Find where the given text appears and provide that cell's center as [X, Y] coordinate. 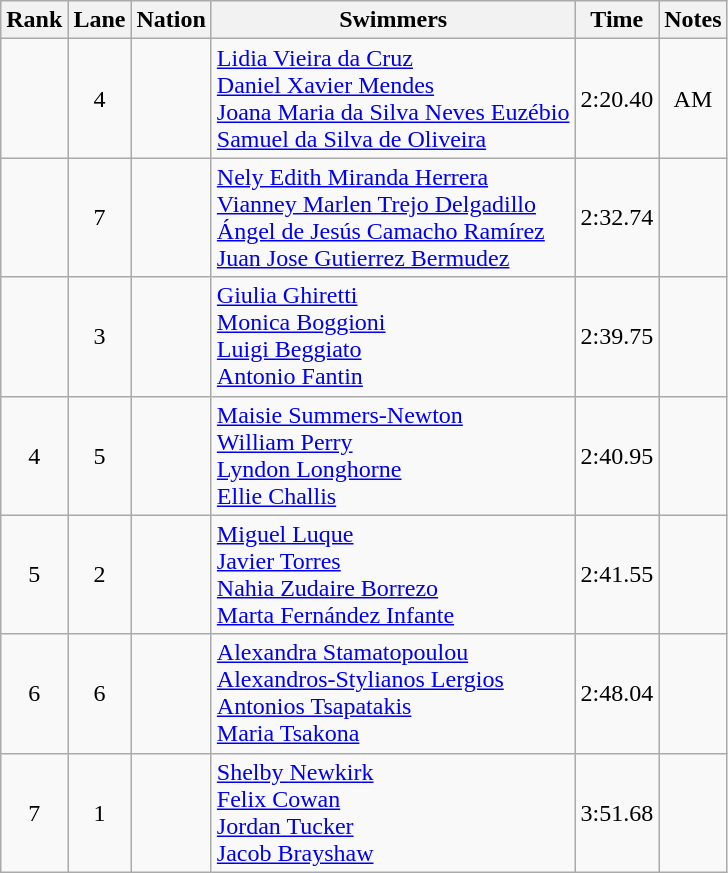
2:41.55 [617, 574]
Time [617, 20]
Shelby NewkirkFelix CowanJordan TuckerJacob Brayshaw [393, 812]
1 [100, 812]
2:39.75 [617, 336]
Notes [693, 20]
2:20.40 [617, 98]
2:40.95 [617, 456]
Maisie Summers-NewtonWilliam PerryLyndon LonghorneEllie Challis [393, 456]
3 [100, 336]
Alexandra StamatopoulouAlexandros-Stylianos LergiosAntonios TsapatakisMaria Tsakona [393, 694]
3:51.68 [617, 812]
2:32.74 [617, 218]
2:48.04 [617, 694]
Lane [100, 20]
Nely Edith Miranda HerreraVianney Marlen Trejo DelgadilloÁngel de Jesús Camacho RamírezJuan Jose Gutierrez Bermudez [393, 218]
AM [693, 98]
Miguel LuqueJavier TorresNahia Zudaire BorrezoMarta Fernández Infante [393, 574]
Rank [34, 20]
Giulia GhirettiMonica BoggioniLuigi BeggiatoAntonio Fantin [393, 336]
Nation [171, 20]
Swimmers [393, 20]
Lidia Vieira da CruzDaniel Xavier MendesJoana Maria da Silva Neves EuzébioSamuel da Silva de Oliveira [393, 98]
2 [100, 574]
